Pinpoint the cell where the given text exists, returning its (X, Y) midpoint coordinate. 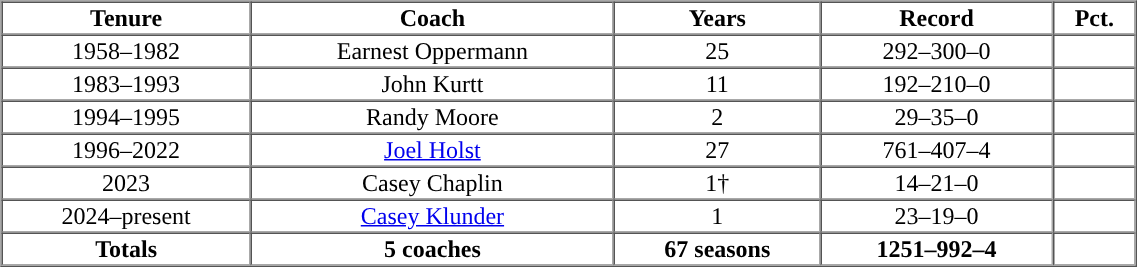
Tenure (126, 18)
Casey Klunder (432, 216)
25 (717, 50)
1996–2022 (126, 150)
Years (717, 18)
1251–992–4 (936, 248)
1958–1982 (126, 50)
29–35–0 (936, 116)
1983–1993 (126, 84)
761–407–4 (936, 150)
John Kurtt (432, 84)
Record (936, 18)
67 seasons (717, 248)
2 (717, 116)
1994–1995 (126, 116)
27 (717, 150)
2024–present (126, 216)
Casey Chaplin (432, 182)
Randy Moore (432, 116)
Pct. (1094, 18)
14–21–0 (936, 182)
2023 (126, 182)
Coach (432, 18)
192–210–0 (936, 84)
Earnest Oppermann (432, 50)
23–19–0 (936, 216)
1 (717, 216)
292–300–0 (936, 50)
11 (717, 84)
5 coaches (432, 248)
Joel Holst (432, 150)
Totals (126, 248)
1† (717, 182)
